Output the [x, y] coordinate of the center of the cell containing the given text.  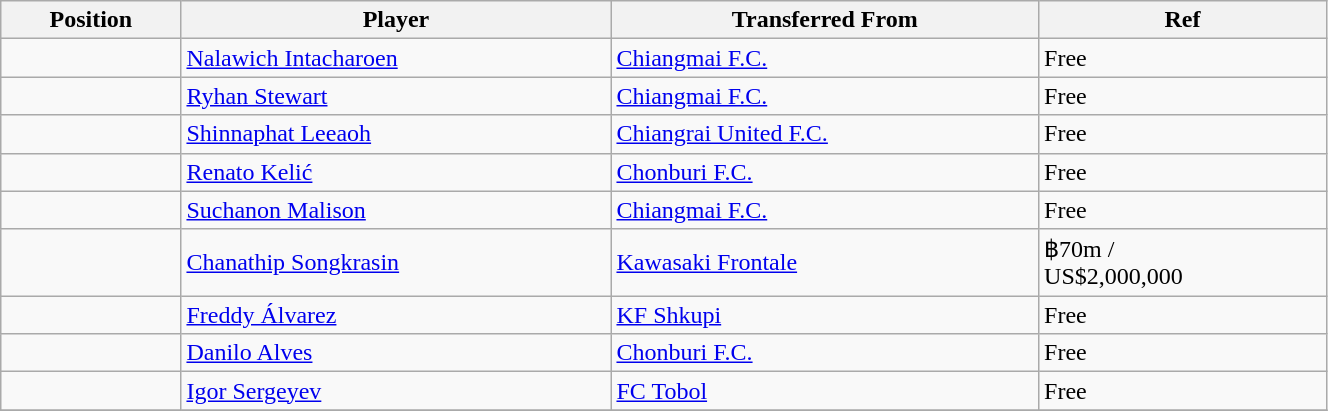
Player [396, 20]
KF Shkupi [825, 315]
Suchanon Malison [396, 210]
Chiangrai United F.C. [825, 134]
FC Tobol [825, 391]
Transferred From [825, 20]
Kawasaki Frontale [825, 262]
Renato Kelić [396, 172]
Freddy Álvarez [396, 315]
Danilo Alves [396, 353]
Shinnaphat Leeaoh [396, 134]
Igor Sergeyev [396, 391]
Chanathip Songkrasin [396, 262]
฿70m / US$2,000,000 [1183, 262]
Ref [1183, 20]
Ryhan Stewart [396, 96]
Nalawich Intacharoen [396, 58]
Position [91, 20]
